From the cell containing the given text, extract its center point as [X, Y] coordinate. 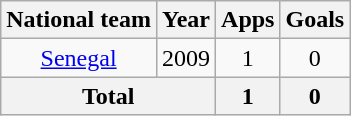
National team [79, 20]
Year [186, 20]
Total [108, 96]
Senegal [79, 58]
2009 [186, 58]
Apps [248, 20]
Goals [315, 20]
